Find where the given text appears and provide that cell's center as [X, Y] coordinate. 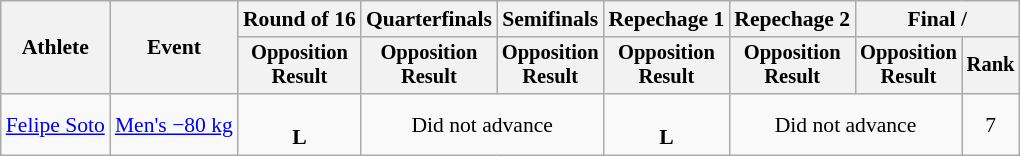
Semifinals [550, 19]
Men's −80 kg [174, 124]
Rank [991, 66]
Quarterfinals [429, 19]
Repechage 2 [792, 19]
Event [174, 48]
Round of 16 [300, 19]
Felipe Soto [56, 124]
Athlete [56, 48]
7 [991, 124]
Repechage 1 [666, 19]
Final / [937, 19]
